Extract the [x, y] coordinate from the center of the cell holding the provided text.  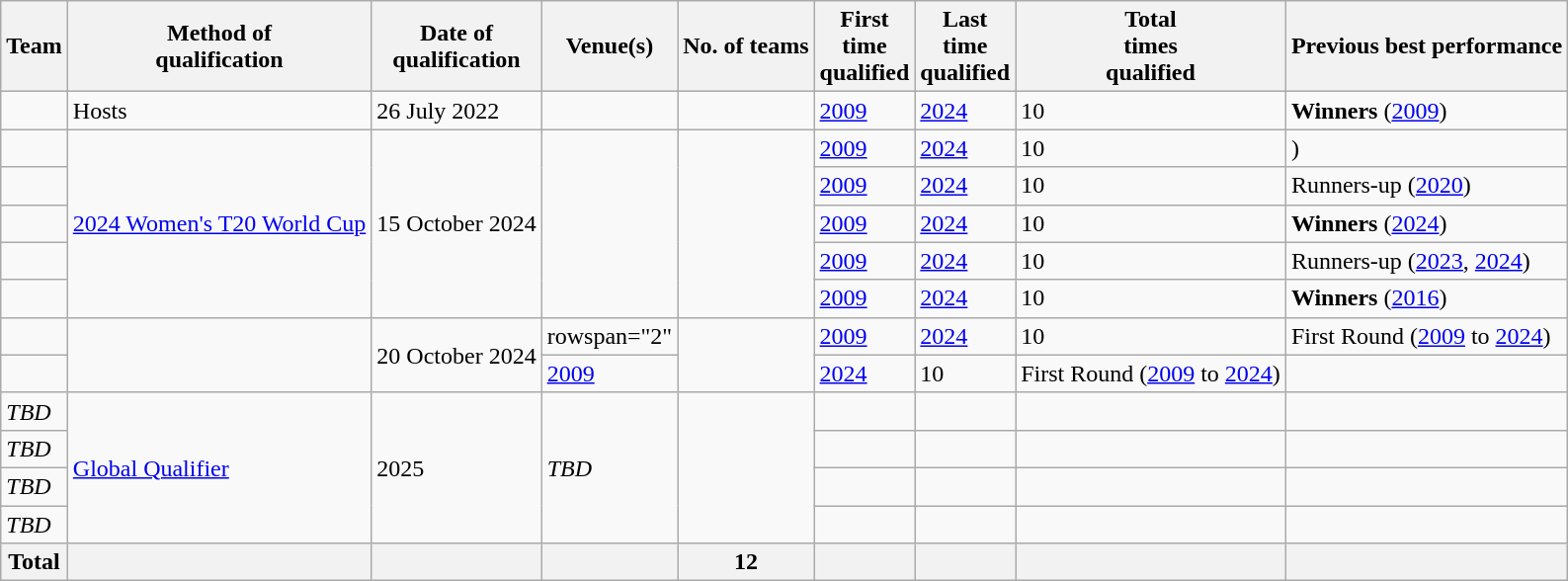
Hosts [219, 111]
Winners (2009) [1427, 111]
15 October 2024 [456, 223]
12 [746, 562]
Firsttimequalified [865, 46]
20 October 2024 [456, 355]
Runners-up (2020) [1427, 186]
Total [35, 562]
2025 [456, 467]
Date ofqualification [456, 46]
Winners (2016) [1427, 298]
rowspan="2" [610, 336]
Team [35, 46]
26 July 2022 [456, 111]
) [1427, 148]
Global Qualifier [219, 467]
Venue(s) [610, 46]
Runners-up (2023, 2024) [1427, 261]
Previous best performance [1427, 46]
Totaltimesqualified [1151, 46]
2024 Women's T20 World Cup [219, 223]
No. of teams [746, 46]
Winners (2024) [1427, 223]
Lasttimequalified [965, 46]
Method ofqualification [219, 46]
